Extract the [x, y] coordinate from the center of the cell holding the provided text.  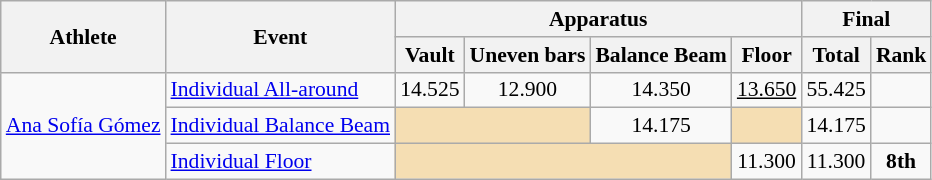
55.425 [836, 90]
Balance Beam [660, 55]
Total [836, 55]
Rank [902, 55]
Apparatus [598, 19]
14.525 [430, 90]
14.350 [660, 90]
Floor [766, 55]
Ana Sofía Gómez [84, 126]
Final [866, 19]
8th [902, 162]
Individual Floor [281, 162]
Individual All-around [281, 90]
12.900 [528, 90]
13.650 [766, 90]
Uneven bars [528, 55]
Individual Balance Beam [281, 126]
Athlete [84, 36]
Event [281, 36]
Vault [430, 55]
